Search for the cell housing the specified text and yield its [X, Y] center coordinate. 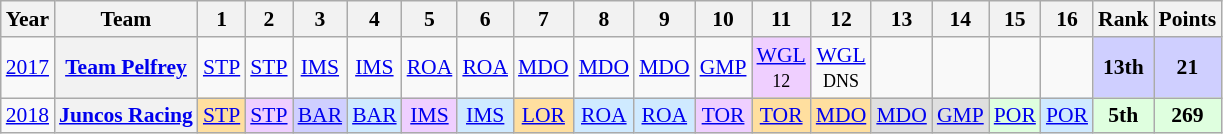
8 [604, 19]
9 [664, 19]
2018 [28, 116]
269 [1188, 116]
12 [842, 19]
5th [1124, 116]
10 [724, 19]
Year [28, 19]
Points [1188, 19]
1 [222, 19]
15 [1015, 19]
16 [1067, 19]
4 [374, 19]
13 [902, 19]
WGLDNS [842, 68]
Rank [1124, 19]
2017 [28, 68]
11 [782, 19]
21 [1188, 68]
WGL12 [782, 68]
6 [485, 19]
3 [320, 19]
LOR [544, 116]
14 [960, 19]
13th [1124, 68]
2 [268, 19]
Team Pelfrey [126, 68]
Juncos Racing [126, 116]
5 [430, 19]
7 [544, 19]
Team [126, 19]
